Output the [x, y] coordinate of the center of the cell containing the given text.  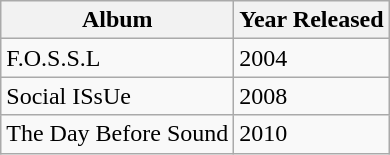
Year Released [312, 20]
Album [118, 20]
Social ISsUe [118, 96]
F.O.S.S.L [118, 58]
2004 [312, 58]
2010 [312, 134]
2008 [312, 96]
The Day Before Sound [118, 134]
